Output the (x, y) coordinate of the center of the cell containing the given text.  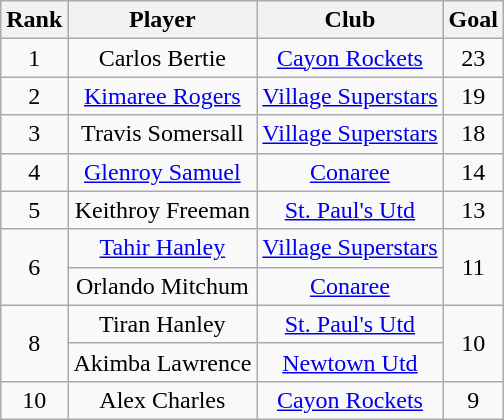
19 (473, 96)
14 (473, 172)
2 (34, 96)
Carlos Bertie (162, 58)
1 (34, 58)
Goal (473, 20)
Alex Charles (162, 400)
8 (34, 343)
Orlando Mitchum (162, 286)
4 (34, 172)
Newtown Utd (350, 362)
Akimba Lawrence (162, 362)
3 (34, 134)
13 (473, 210)
Tiran Hanley (162, 324)
5 (34, 210)
Keithroy Freeman (162, 210)
6 (34, 267)
Rank (34, 20)
Glenroy Samuel (162, 172)
18 (473, 134)
Kimaree Rogers (162, 96)
Player (162, 20)
Club (350, 20)
11 (473, 267)
Travis Somersall (162, 134)
Tahir Hanley (162, 248)
9 (473, 400)
23 (473, 58)
